For the text-containing cell, return its midpoint in [x, y] coordinate format. 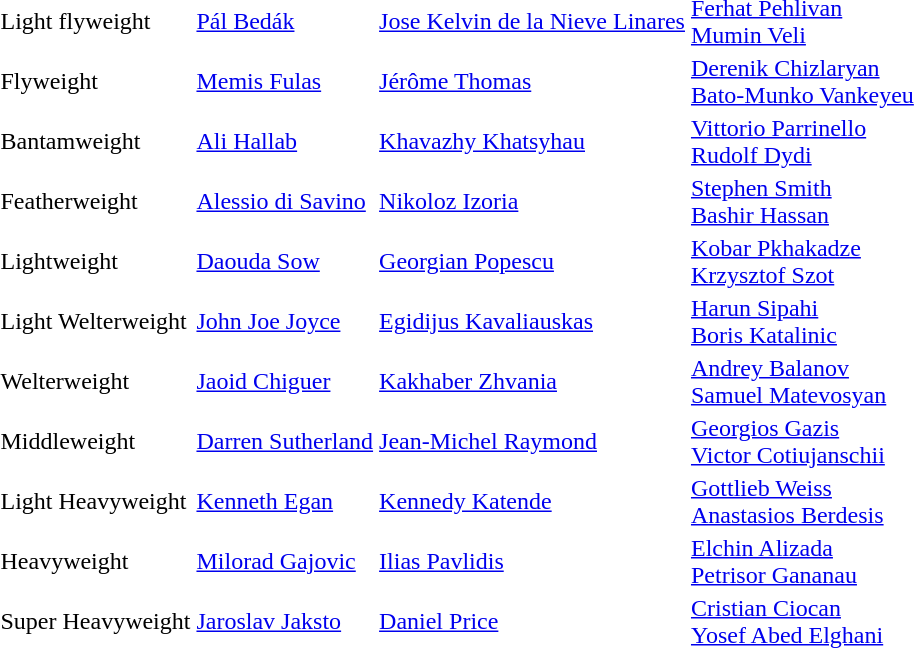
Alessio di Savino [285, 202]
Jean-Michel Raymond [532, 442]
Kenneth Egan [285, 502]
Kakhaber Zhvania [532, 382]
Jérôme Thomas [532, 82]
Kennedy Katende [532, 502]
Jaoid Chiguer [285, 382]
Ali Hallab [285, 142]
Daouda Sow [285, 262]
Egidijus Kavaliauskas [532, 322]
John Joe Joyce [285, 322]
Ilias Pavlidis [532, 562]
Nikoloz Izoria [532, 202]
Darren Sutherland [285, 442]
Milorad Gajovic [285, 562]
Khavazhy Khatsyhau [532, 142]
Memis Fulas [285, 82]
Georgian Popescu [532, 262]
